Provide the (x, y) coordinate of the cell's center where the given text is located.  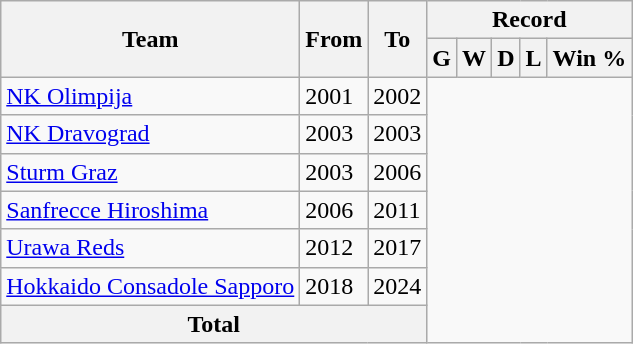
2017 (398, 248)
Total (214, 324)
NK Dravograd (150, 134)
L (534, 58)
2001 (334, 96)
From (334, 39)
W (474, 58)
To (398, 39)
2018 (334, 286)
Hokkaido Consadole Sapporo (150, 286)
D (506, 58)
Sanfrecce Hiroshima (150, 210)
2012 (334, 248)
Record (530, 20)
2024 (398, 286)
NK Olimpija (150, 96)
2002 (398, 96)
Urawa Reds (150, 248)
G (442, 58)
2011 (398, 210)
Sturm Graz (150, 172)
Win % (590, 58)
Team (150, 39)
